Identify which cell holds the provided text, then report its (x, y) central coordinate. 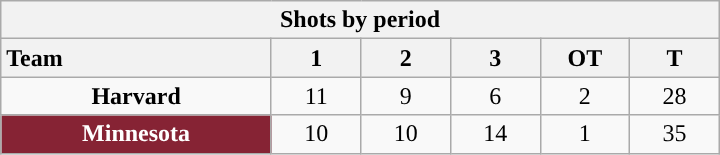
35 (675, 134)
Harvard (136, 96)
14 (496, 134)
3 (496, 58)
9 (406, 96)
OT (585, 58)
6 (496, 96)
T (675, 58)
Minnesota (136, 134)
Shots by period (360, 20)
11 (316, 96)
28 (675, 96)
Team (136, 58)
